Capture the cell that displays the provided text and extract its [X, Y] central coordinate. 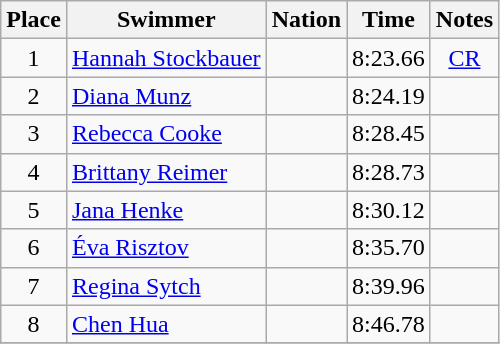
CR [464, 58]
Diana Munz [166, 96]
Time [389, 20]
Hannah Stockbauer [166, 58]
2 [34, 96]
3 [34, 134]
8:23.66 [389, 58]
8:39.96 [389, 286]
Nation [306, 20]
Jana Henke [166, 210]
8:35.70 [389, 248]
Brittany Reimer [166, 172]
Notes [464, 20]
8:46.78 [389, 324]
7 [34, 286]
8:28.73 [389, 172]
5 [34, 210]
8:30.12 [389, 210]
Éva Risztov [166, 248]
4 [34, 172]
6 [34, 248]
Swimmer [166, 20]
1 [34, 58]
Chen Hua [166, 324]
8:28.45 [389, 134]
Rebecca Cooke [166, 134]
8 [34, 324]
Place [34, 20]
Regina Sytch [166, 286]
8:24.19 [389, 96]
